Return (x, y) of the center of cell containing provided text 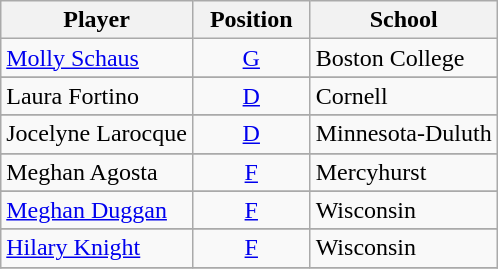
G (251, 58)
School (404, 20)
Boston College (404, 58)
Meghan Agosta (97, 172)
Minnesota-Duluth (404, 134)
Molly Schaus (97, 58)
Mercyhurst (404, 172)
Position (251, 20)
Laura Fortino (97, 96)
Hilary Knight (97, 248)
Player (97, 20)
Jocelyne Larocque (97, 134)
Meghan Duggan (97, 210)
Cornell (404, 96)
